Return the (x, y) coordinate for the center point of the cell that contains the specified text.  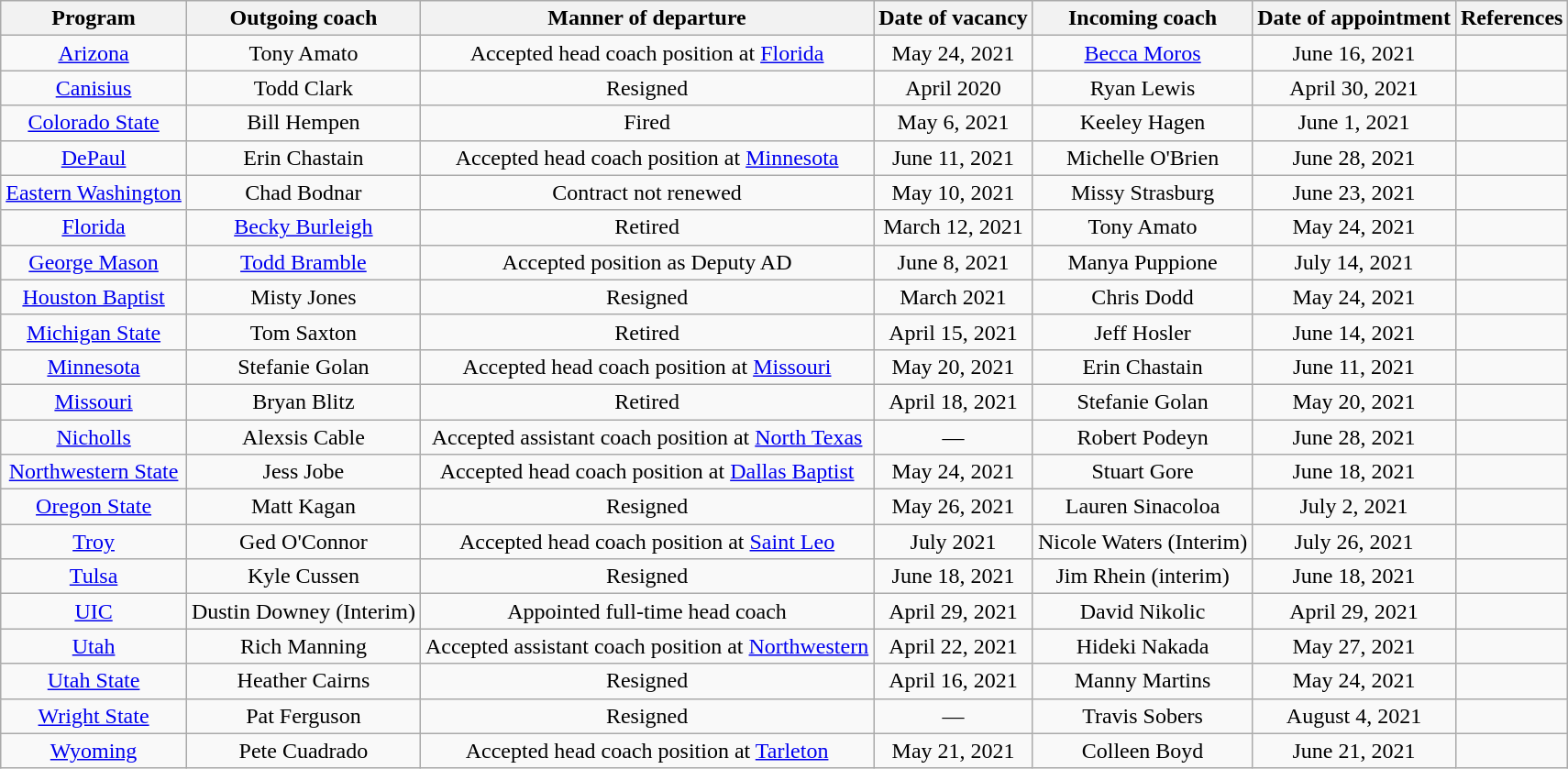
Accepted head coach position at Minnesota (646, 158)
Michelle O'Brien (1143, 158)
Chad Bodnar (303, 192)
April 2020 (954, 88)
Rich Manning (303, 646)
Jess Jobe (303, 472)
Accepted head coach position at Missouri (646, 367)
Manya Puppione (1143, 262)
Accepted head coach position at Tarleton (646, 751)
July 14, 2021 (1354, 262)
Michigan State (94, 332)
Northwestern State (94, 472)
Canisius (94, 88)
Manny Martins (1143, 681)
May 21, 2021 (954, 751)
Lauren Sinacoloa (1143, 507)
March 2021 (954, 297)
Jeff Hosler (1143, 332)
June 23, 2021 (1354, 192)
May 27, 2021 (1354, 646)
Tulsa (94, 577)
June 1, 2021 (1354, 123)
UIC (94, 611)
Pat Ferguson (303, 716)
Robert Podeyn (1143, 437)
Todd Bramble (303, 262)
April 22, 2021 (954, 646)
Missy Strasburg (1143, 192)
Wyoming (94, 751)
Outgoing coach (303, 18)
May 10, 2021 (954, 192)
Pete Cuadrado (303, 751)
Oregon State (94, 507)
May 26, 2021 (954, 507)
Accepted head coach position at Florida (646, 53)
June 8, 2021 (954, 262)
George Mason (94, 262)
Eastern Washington (94, 192)
Hideki Nakada (1143, 646)
Nicholls (94, 437)
Contract not renewed (646, 192)
Accepted head coach position at Saint Leo (646, 542)
Arizona (94, 53)
Bryan Blitz (303, 401)
Accepted head coach position at Dallas Baptist (646, 472)
Accepted assistant coach position at Northwestern (646, 646)
Florida (94, 227)
June 21, 2021 (1354, 751)
Heather Cairns (303, 681)
Manner of departure (646, 18)
Date of vacancy (954, 18)
April 15, 2021 (954, 332)
Troy (94, 542)
Todd Clark (303, 88)
Colorado State (94, 123)
Wright State (94, 716)
Missouri (94, 401)
Tom Saxton (303, 332)
Kyle Cussen (303, 577)
Utah State (94, 681)
Misty Jones (303, 297)
Travis Sobers (1143, 716)
Bill Hempen (303, 123)
Dustin Downey (Interim) (303, 611)
Date of appointment (1354, 18)
Ryan Lewis (1143, 88)
Program (94, 18)
Incoming coach (1143, 18)
Matt Kagan (303, 507)
April 16, 2021 (954, 681)
David Nikolic (1143, 611)
Stuart Gore (1143, 472)
July 2, 2021 (1354, 507)
Ged O'Connor (303, 542)
July 2021 (954, 542)
Chris Dodd (1143, 297)
Fired (646, 123)
May 6, 2021 (954, 123)
June 16, 2021 (1354, 53)
June 14, 2021 (1354, 332)
Becca Moros (1143, 53)
References (1511, 18)
Accepted position as Deputy AD (646, 262)
Appointed full-time head coach (646, 611)
Jim Rhein (interim) (1143, 577)
April 18, 2021 (954, 401)
Utah (94, 646)
April 30, 2021 (1354, 88)
March 12, 2021 (954, 227)
July 26, 2021 (1354, 542)
Houston Baptist (94, 297)
Accepted assistant coach position at North Texas (646, 437)
Becky Burleigh (303, 227)
Nicole Waters (Interim) (1143, 542)
Alexsis Cable (303, 437)
Keeley Hagen (1143, 123)
DePaul (94, 158)
Minnesota (94, 367)
August 4, 2021 (1354, 716)
Colleen Boyd (1143, 751)
